Capture the cell that displays the provided text and extract its [x, y] central coordinate. 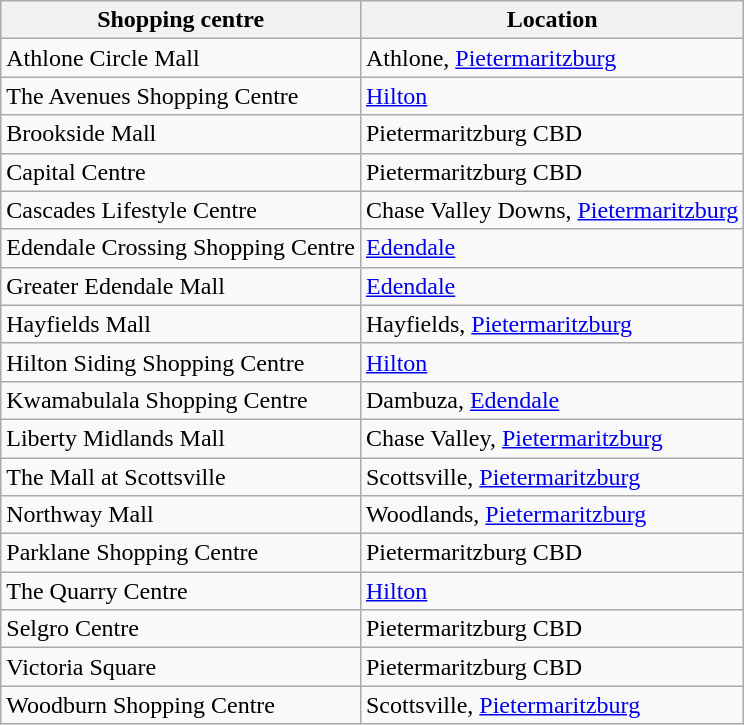
Selgro Centre [181, 629]
Edendale Crossing Shopping Centre [181, 248]
Parklane Shopping Centre [181, 553]
The Avenues Shopping Centre [181, 96]
Chase Valley, Pietermaritzburg [552, 438]
Capital Centre [181, 172]
Location [552, 20]
Hayfields Mall [181, 324]
Shopping centre [181, 20]
Kwamabulala Shopping Centre [181, 400]
The Mall at Scottsville [181, 477]
The Quarry Centre [181, 591]
Brookside Mall [181, 134]
Cascades Lifestyle Centre [181, 210]
Athlone Circle Mall [181, 58]
Hilton Siding Shopping Centre [181, 362]
Hayfields, Pietermaritzburg [552, 324]
Liberty Midlands Mall [181, 438]
Woodburn Shopping Centre [181, 705]
Victoria Square [181, 667]
Greater Edendale Mall [181, 286]
Woodlands, Pietermaritzburg [552, 515]
Athlone, Pietermaritzburg [552, 58]
Dambuza, Edendale [552, 400]
Chase Valley Downs, Pietermaritzburg [552, 210]
Northway Mall [181, 515]
